Scan for the cell matching the given text and deliver its [x, y] coordinate at center. 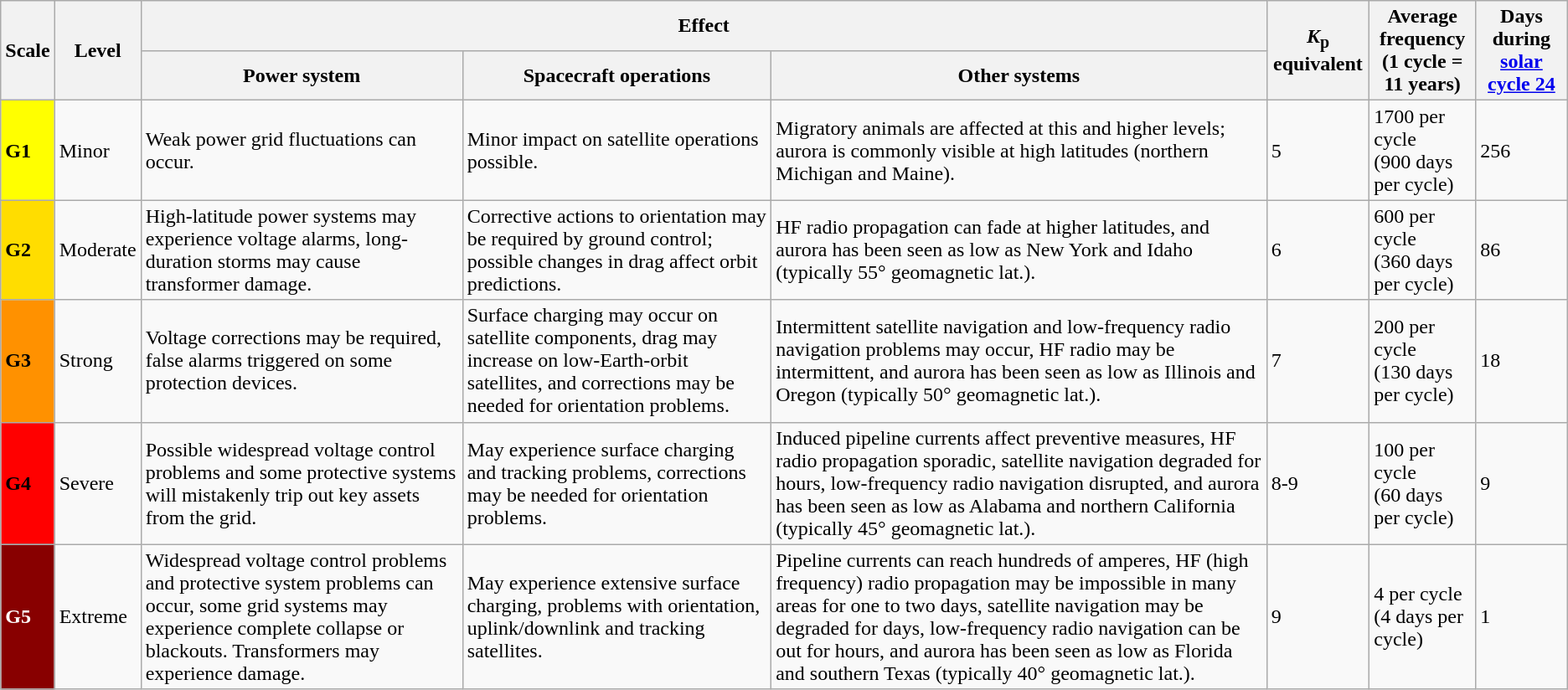
G1 [28, 151]
May experience surface charging and tracking problems, corrections may be needed for orientation problems. [616, 483]
Minor [97, 151]
18 [1522, 361]
Kp equivalent [1318, 50]
Moderate [97, 250]
May experience extensive surface charging, problems with orientation, uplink/downlink and tracking satellites. [616, 616]
Other systems [1019, 75]
High-latitude power systems may experience voltage alarms, long-duration storms may cause transformer damage. [302, 250]
Extreme [97, 616]
Severe [97, 483]
600 per cycle(360 days per cycle) [1422, 250]
1700 per cycle(900 days per cycle) [1422, 151]
G5 [28, 616]
G2 [28, 250]
86 [1522, 250]
1 [1522, 616]
6 [1318, 250]
G3 [28, 361]
Average frequency(1 cycle = 11 years) [1422, 50]
5 [1318, 151]
Voltage corrections may be required, false alarms triggered on some protection devices. [302, 361]
256 [1522, 151]
Strong [97, 361]
4 per cycle(4 days per cycle) [1422, 616]
Power system [302, 75]
Scale [28, 50]
Spacecraft operations [616, 75]
Effect [704, 26]
HF radio propagation can fade at higher latitudes, and aurora has been seen as low as New York and Idaho (typically 55° geomagnetic lat.). [1019, 250]
8-9 [1318, 483]
Possible widespread voltage control problems and some protective systems will mistakenly trip out key assets from the grid. [302, 483]
G4 [28, 483]
Weak power grid fluctuations can occur. [302, 151]
Level [97, 50]
Minor impact on satellite operations possible. [616, 151]
Days during solar cycle 24 [1522, 50]
Corrective actions to orientation may be required by ground control; possible changes in drag affect orbit predictions. [616, 250]
100 per cycle(60 days per cycle) [1422, 483]
200 per cycle(130 days per cycle) [1422, 361]
Migratory animals are affected at this and higher levels; aurora is commonly visible at high latitudes (northern Michigan and Maine). [1019, 151]
7 [1318, 361]
